Detect which cell encompasses the target text, then output its [x, y] center coordinate. 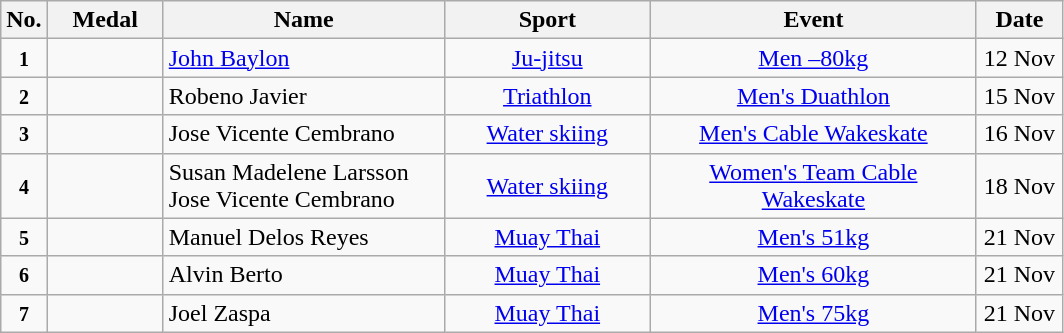
Medal [105, 20]
No. [24, 20]
Sport [547, 20]
Robeno Javier [304, 96]
18 Nov [1019, 186]
Manuel Delos Reyes [304, 237]
5 [24, 237]
3 [24, 134]
Alvin Berto [304, 275]
Triathlon [547, 96]
2 [24, 96]
4 [24, 186]
Men's 60kg [813, 275]
Event [813, 20]
Women's Team Cable Wakeskate [813, 186]
15 Nov [1019, 96]
Men's Cable Wakeskate [813, 134]
Men's 51kg [813, 237]
Ju-jitsu [547, 58]
Joel Zaspa [304, 313]
6 [24, 275]
John Baylon [304, 58]
Name [304, 20]
12 Nov [1019, 58]
Men –80kg [813, 58]
Men's 75kg [813, 313]
7 [24, 313]
Susan Madelene LarssonJose Vicente Cembrano [304, 186]
Date [1019, 20]
Men's Duathlon [813, 96]
16 Nov [1019, 134]
Jose Vicente Cembrano [304, 134]
1 [24, 58]
